Return [x, y] of the center of cell containing provided text 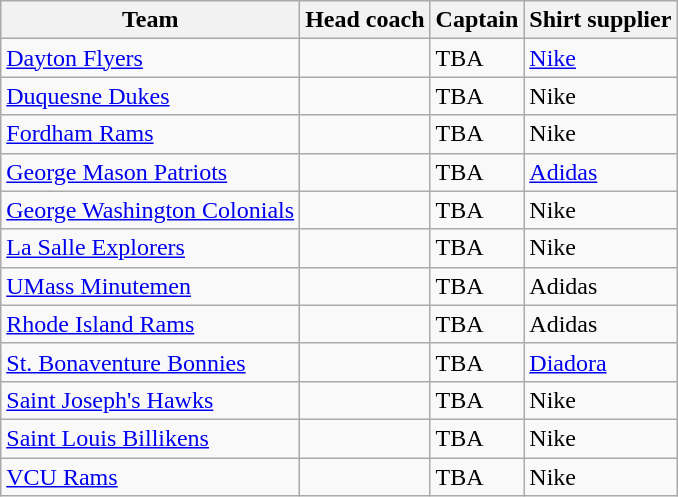
Rhode Island Rams [150, 324]
Captain [477, 20]
St. Bonaventure Bonnies [150, 362]
Diadora [600, 362]
Saint Joseph's Hawks [150, 400]
Dayton Flyers [150, 58]
George Washington Colonials [150, 210]
Saint Louis Billikens [150, 438]
UMass Minutemen [150, 286]
George Mason Patriots [150, 172]
La Salle Explorers [150, 248]
Shirt supplier [600, 20]
Team [150, 20]
VCU Rams [150, 477]
Head coach [365, 20]
Fordham Rams [150, 134]
Duquesne Dukes [150, 96]
